Provide the [X, Y] coordinate of the cell's center where the given text is located.  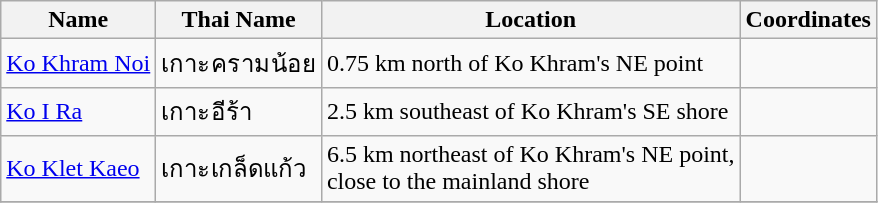
เกาะครามน้อย [239, 64]
Thai Name [239, 20]
Ko I Ra [78, 112]
6.5 km northeast of Ko Khram's NE point,close to the mainland shore [530, 168]
Ko Klet Kaeo [78, 168]
Ko Khram Noi [78, 64]
Location [530, 20]
0.75 km north of Ko Khram's NE point [530, 64]
Name [78, 20]
เกาะเกล็ดแก้ว [239, 168]
เกาะอีร้า [239, 112]
2.5 km southeast of Ko Khram's SE shore [530, 112]
Coordinates [808, 20]
